Capture the cell that displays the provided text and extract its (X, Y) central coordinate. 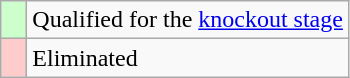
Qualified for the knockout stage (188, 20)
Eliminated (188, 58)
